Identify which cell holds the provided text, then report its (x, y) central coordinate. 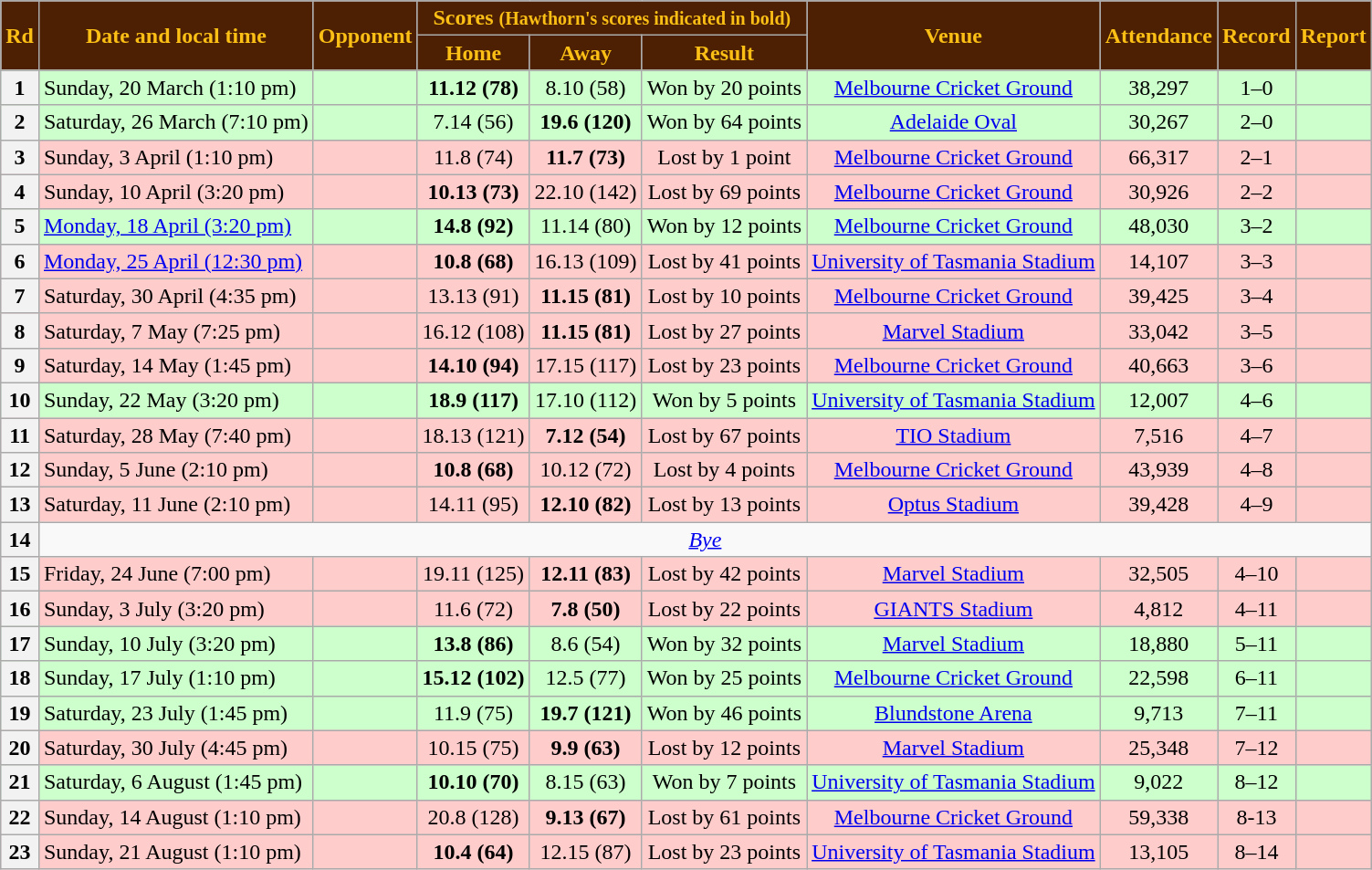
1–0 (1257, 88)
14 (20, 540)
22 (20, 817)
Friday, 24 June (7:00 pm) (175, 574)
Monday, 25 April (12:30 pm) (175, 261)
Won by 32 points (724, 644)
Saturday, 11 June (2:10 pm) (175, 505)
59,338 (1158, 817)
Won by 46 points (724, 713)
9.9 (63) (586, 748)
Won by 7 points (724, 782)
8-13 (1257, 817)
19.6 (120) (586, 122)
Won by 20 points (724, 88)
Lost by 10 points (724, 296)
12 (20, 470)
17 (20, 644)
20.8 (128) (473, 817)
17.15 (117) (586, 365)
2 (20, 122)
Lost by 42 points (724, 574)
3–3 (1257, 261)
11.8 (74) (473, 157)
Saturday, 23 July (1:45 pm) (175, 713)
Lost by 61 points (724, 817)
32,505 (1158, 574)
9,713 (1158, 713)
6–11 (1257, 678)
8 (20, 330)
19.11 (125) (473, 574)
33,042 (1158, 330)
2–2 (1257, 192)
7–11 (1257, 713)
11.12 (78) (473, 88)
14,107 (1158, 261)
8.10 (58) (586, 88)
5–11 (1257, 644)
43,939 (1158, 470)
Saturday, 7 May (7:25 pm) (175, 330)
Lost by 27 points (724, 330)
5 (20, 226)
14.11 (95) (473, 505)
30,267 (1158, 122)
4–8 (1257, 470)
12.5 (77) (586, 678)
Sunday, 22 May (3:20 pm) (175, 400)
38,297 (1158, 88)
10.12 (72) (586, 470)
4–11 (1257, 609)
11.9 (75) (473, 713)
Saturday, 28 May (7:40 pm) (175, 435)
66,317 (1158, 157)
Won by 25 points (724, 678)
18 (20, 678)
4,812 (1158, 609)
11.7 (73) (586, 157)
8–14 (1257, 852)
Saturday, 30 April (4:35 pm) (175, 296)
Lost by 69 points (724, 192)
Saturday, 14 May (1:45 pm) (175, 365)
18,880 (1158, 644)
Won by 64 points (724, 122)
7.8 (50) (586, 609)
Attendance (1158, 36)
48,030 (1158, 226)
2–1 (1257, 157)
Opponent (365, 36)
Result (724, 53)
3–6 (1257, 365)
Report (1333, 36)
Sunday, 20 March (1:10 pm) (175, 88)
7 (20, 296)
Blundstone Arena (954, 713)
Sunday, 14 August (1:10 pm) (175, 817)
22,598 (1158, 678)
10 (20, 400)
Sunday, 21 August (1:10 pm) (175, 852)
17.10 (112) (586, 400)
Scores (Hawthorn's scores indicated in bold) (612, 18)
Sunday, 10 April (3:20 pm) (175, 192)
Sunday, 3 July (3:20 pm) (175, 609)
10.10 (70) (473, 782)
7.14 (56) (473, 122)
12.10 (82) (586, 505)
7,516 (1158, 435)
4–10 (1257, 574)
39,425 (1158, 296)
Record (1257, 36)
Lost by 22 points (724, 609)
11.14 (80) (586, 226)
Saturday, 6 August (1:45 pm) (175, 782)
8–12 (1257, 782)
Date and local time (175, 36)
40,663 (1158, 365)
9 (20, 365)
8.6 (54) (586, 644)
Saturday, 26 March (7:10 pm) (175, 122)
39,428 (1158, 505)
2–0 (1257, 122)
Venue (954, 36)
Saturday, 30 July (4:45 pm) (175, 748)
Lost by 4 points (724, 470)
20 (20, 748)
Rd (20, 36)
19.7 (121) (586, 713)
30,926 (1158, 192)
Sunday, 17 July (1:10 pm) (175, 678)
Sunday, 10 July (3:20 pm) (175, 644)
3–4 (1257, 296)
9,022 (1158, 782)
23 (20, 852)
GIANTS Stadium (954, 609)
10.4 (64) (473, 852)
6 (20, 261)
1 (20, 88)
18.13 (121) (473, 435)
Won by 12 points (724, 226)
4–7 (1257, 435)
4 (20, 192)
13.8 (86) (473, 644)
3–5 (1257, 330)
12.11 (83) (586, 574)
11 (20, 435)
13.13 (91) (473, 296)
Lost by 1 point (724, 157)
14.10 (94) (473, 365)
12,007 (1158, 400)
Lost by 12 points (724, 748)
8.15 (63) (586, 782)
13,105 (1158, 852)
12.15 (87) (586, 852)
11.6 (72) (473, 609)
3–2 (1257, 226)
Optus Stadium (954, 505)
Lost by 67 points (724, 435)
Home (473, 53)
3 (20, 157)
21 (20, 782)
Away (586, 53)
Lost by 41 points (724, 261)
Lost by 13 points (724, 505)
14.8 (92) (473, 226)
16.12 (108) (473, 330)
16.13 (109) (586, 261)
Sunday, 5 June (2:10 pm) (175, 470)
Sunday, 3 April (1:10 pm) (175, 157)
19 (20, 713)
25,348 (1158, 748)
Adelaide Oval (954, 122)
7–12 (1257, 748)
10.13 (73) (473, 192)
4–9 (1257, 505)
15.12 (102) (473, 678)
Monday, 18 April (3:20 pm) (175, 226)
Won by 5 points (724, 400)
9.13 (67) (586, 817)
Bye (705, 540)
15 (20, 574)
TIO Stadium (954, 435)
13 (20, 505)
18.9 (117) (473, 400)
16 (20, 609)
22.10 (142) (586, 192)
10.15 (75) (473, 748)
7.12 (54) (586, 435)
4–6 (1257, 400)
